Find where the given text appears and provide that cell's center as (x, y) coordinate. 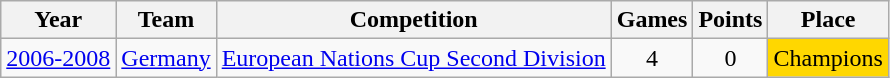
Games (652, 20)
Germany (166, 58)
4 (652, 58)
Year (58, 20)
0 (730, 58)
Place (828, 20)
European Nations Cup Second Division (414, 58)
Champions (828, 58)
2006-2008 (58, 58)
Competition (414, 20)
Points (730, 20)
Team (166, 20)
